Capture the cell that displays the provided text and extract its [X, Y] central coordinate. 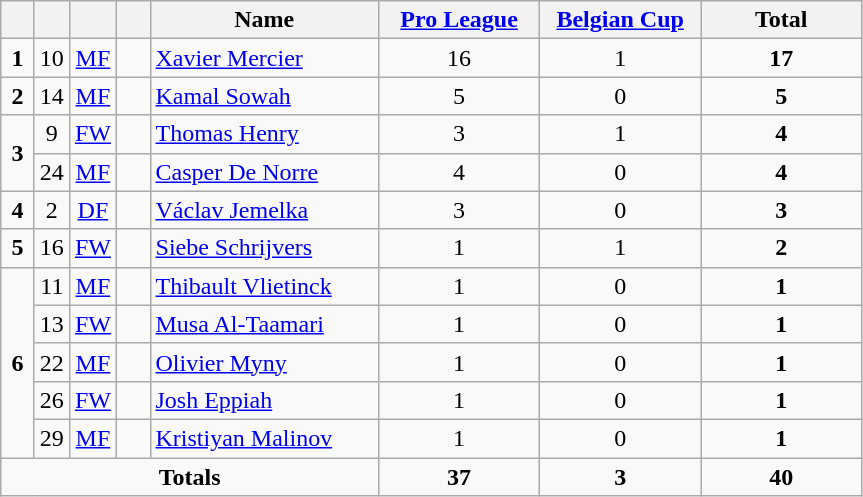
Josh Eppiah [264, 400]
Thibault Vlietinck [264, 286]
10 [52, 58]
Siebe Schrijvers [264, 248]
37 [460, 477]
Kamal Sowah [264, 96]
DF [92, 210]
Thomas Henry [264, 134]
22 [52, 362]
Pro League [460, 20]
Musa Al-Taamari [264, 324]
Name [264, 20]
40 [782, 477]
14 [52, 96]
13 [52, 324]
Totals [190, 477]
6 [18, 362]
Václav Jemelka [264, 210]
Xavier Mercier [264, 58]
Kristiyan Malinov [264, 438]
29 [52, 438]
26 [52, 400]
11 [52, 286]
17 [782, 58]
24 [52, 172]
Olivier Myny [264, 362]
Casper De Norre [264, 172]
9 [52, 134]
Total [782, 20]
Belgian Cup [620, 20]
